Output the [x, y] coordinate of the center of the cell containing the given text.  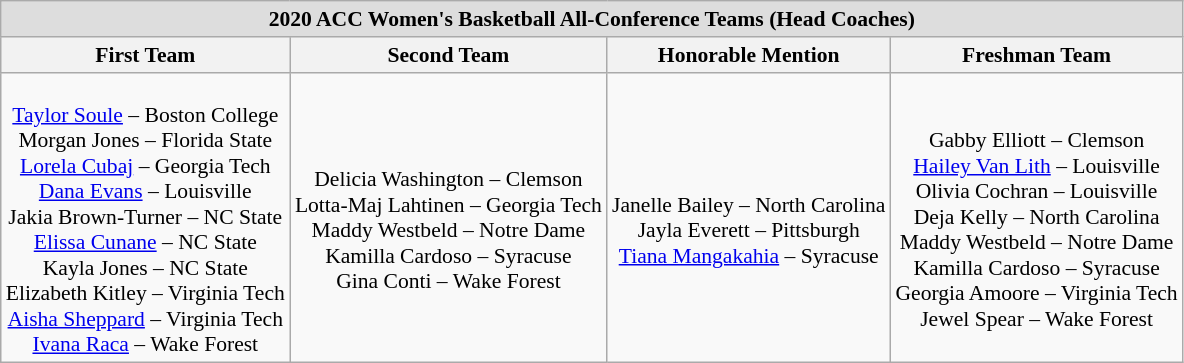
Freshman Team [1036, 55]
Delicia Washington – Clemson Lotta-Maj Lahtinen – Georgia Tech Maddy Westbeld – Notre Dame Kamilla Cardoso – Syracuse Gina Conti – Wake Forest [448, 218]
Honorable Mention [748, 55]
Janelle Bailey – North Carolina Jayla Everett – Pittsburgh Tiana Mangakahia – Syracuse [748, 218]
2020 ACC Women's Basketball All-Conference Teams (Head Coaches) [592, 19]
Second Team [448, 55]
First Team [146, 55]
